Determine the [x, y] coordinate at the center of the cell enclosing the given text.  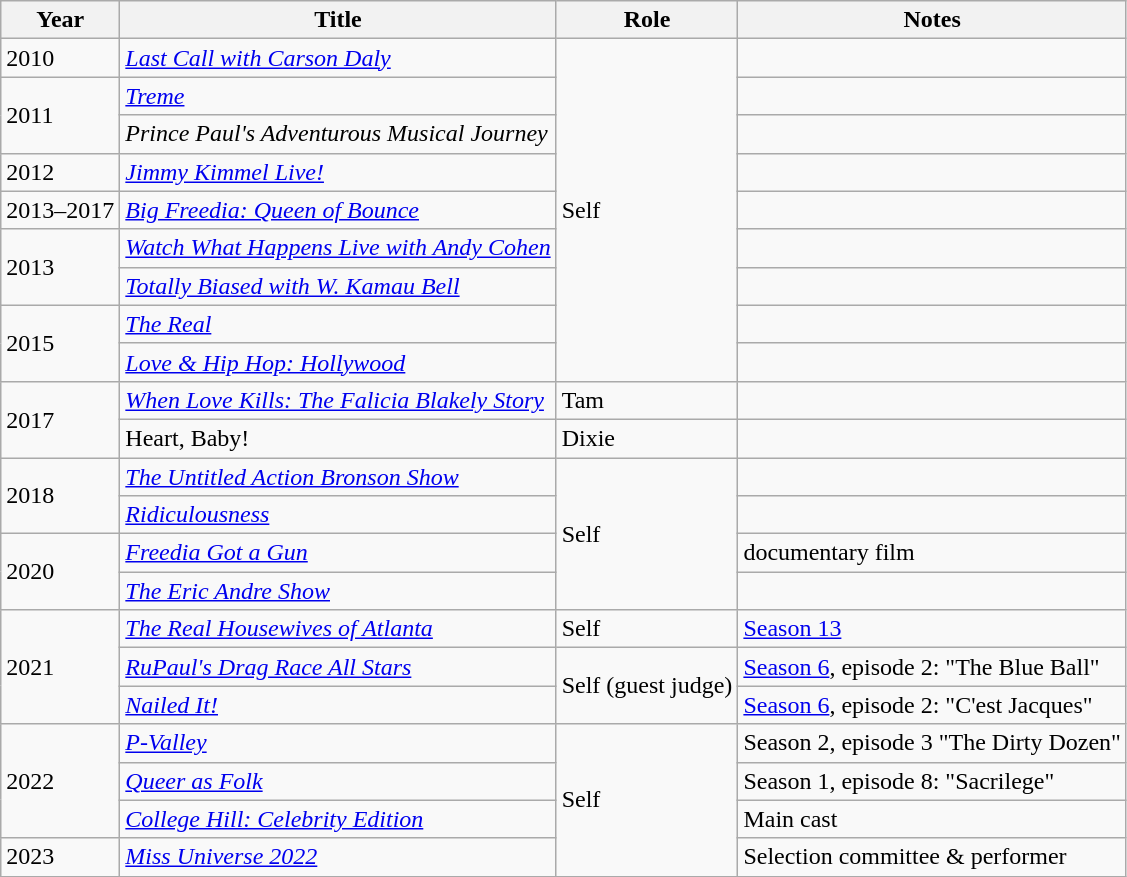
2022 [60, 781]
Season 13 [932, 629]
The Real Housewives of Atlanta [338, 629]
2023 [60, 857]
2010 [60, 58]
Miss Universe 2022 [338, 857]
Main cast [932, 819]
Prince Paul's Adventurous Musical Journey [338, 134]
Treme [338, 96]
documentary film [932, 553]
P-Valley [338, 743]
Season 2, episode 3 "The Dirty Dozen" [932, 743]
Role [647, 20]
Tam [647, 400]
Heart, Baby! [338, 438]
When Love Kills: The Falicia Blakely Story [338, 400]
2013 [60, 267]
Love & Hip Hop: Hollywood [338, 362]
RuPaul's Drag Race All Stars [338, 667]
2018 [60, 496]
Nailed It! [338, 705]
College Hill: Celebrity Edition [338, 819]
Freedia Got a Gun [338, 553]
The Real [338, 324]
The Eric Andre Show [338, 591]
Notes [932, 20]
2015 [60, 343]
Season 6, episode 2: "C'est Jacques" [932, 705]
2020 [60, 572]
Watch What Happens Live with Andy Cohen [338, 248]
2013–2017 [60, 210]
Last Call with Carson Daly [338, 58]
Dixie [647, 438]
Ridiculousness [338, 515]
Queer as Folk [338, 781]
2011 [60, 115]
Jimmy Kimmel Live! [338, 172]
Self (guest judge) [647, 686]
The Untitled Action Bronson Show [338, 477]
Big Freedia: Queen of Bounce [338, 210]
Season 1, episode 8: "Sacrilege" [932, 781]
Season 6, episode 2: "The Blue Ball" [932, 667]
2021 [60, 667]
Title [338, 20]
2017 [60, 419]
2012 [60, 172]
Totally Biased with W. Kamau Bell [338, 286]
Selection committee & performer [932, 857]
Year [60, 20]
